Scan for the cell matching the given text and deliver its (x, y) coordinate at center. 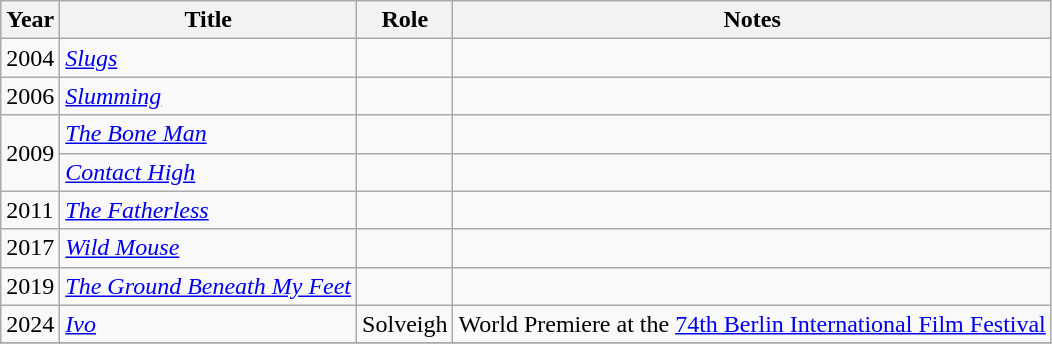
Contact High (208, 172)
The Ground Beneath My Feet (208, 286)
Slumming (208, 96)
Year (30, 20)
2006 (30, 96)
Ivo (208, 324)
2019 (30, 286)
2017 (30, 248)
Title (208, 20)
Notes (752, 20)
World Premiere at the 74th Berlin International Film Festival (752, 324)
Slugs (208, 58)
The Fatherless (208, 210)
2024 (30, 324)
Role (405, 20)
2011 (30, 210)
2004 (30, 58)
Solveigh (405, 324)
Wild Mouse (208, 248)
The Bone Man (208, 134)
2009 (30, 153)
